Pinpoint the cell where the given text exists, returning its [X, Y] midpoint coordinate. 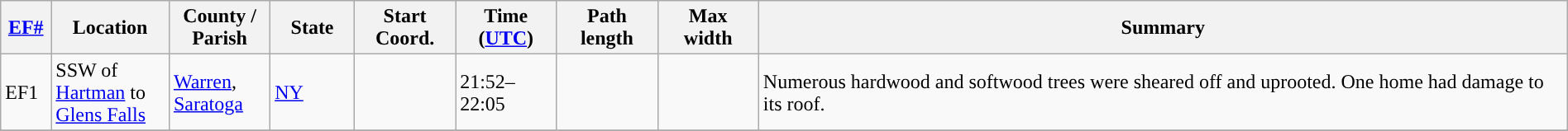
EF# [26, 28]
Numerous hardwood and softwood trees were sheared off and uprooted. One home had damage to its roof. [1163, 92]
Warren, Saratoga [219, 92]
21:52–22:05 [506, 92]
Location [111, 28]
SSW of Hartman to Glens Falls [111, 92]
County / Parish [219, 28]
NY [313, 92]
Path length [607, 28]
Max width [708, 28]
Time (UTC) [506, 28]
Summary [1163, 28]
Start Coord. [404, 28]
State [313, 28]
EF1 [26, 92]
